Detect which cell encompasses the target text, then output its [x, y] center coordinate. 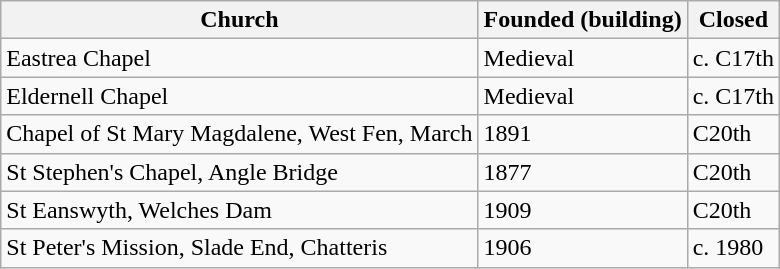
1877 [582, 172]
St Peter's Mission, Slade End, Chatteris [240, 248]
St Eanswyth, Welches Dam [240, 210]
Founded (building) [582, 20]
Eastrea Chapel [240, 58]
Eldernell Chapel [240, 96]
St Stephen's Chapel, Angle Bridge [240, 172]
1891 [582, 134]
c. 1980 [733, 248]
1909 [582, 210]
Church [240, 20]
Chapel of St Mary Magdalene, West Fen, March [240, 134]
1906 [582, 248]
Closed [733, 20]
